Extract the (x, y) coordinate from the center of the cell holding the provided text.  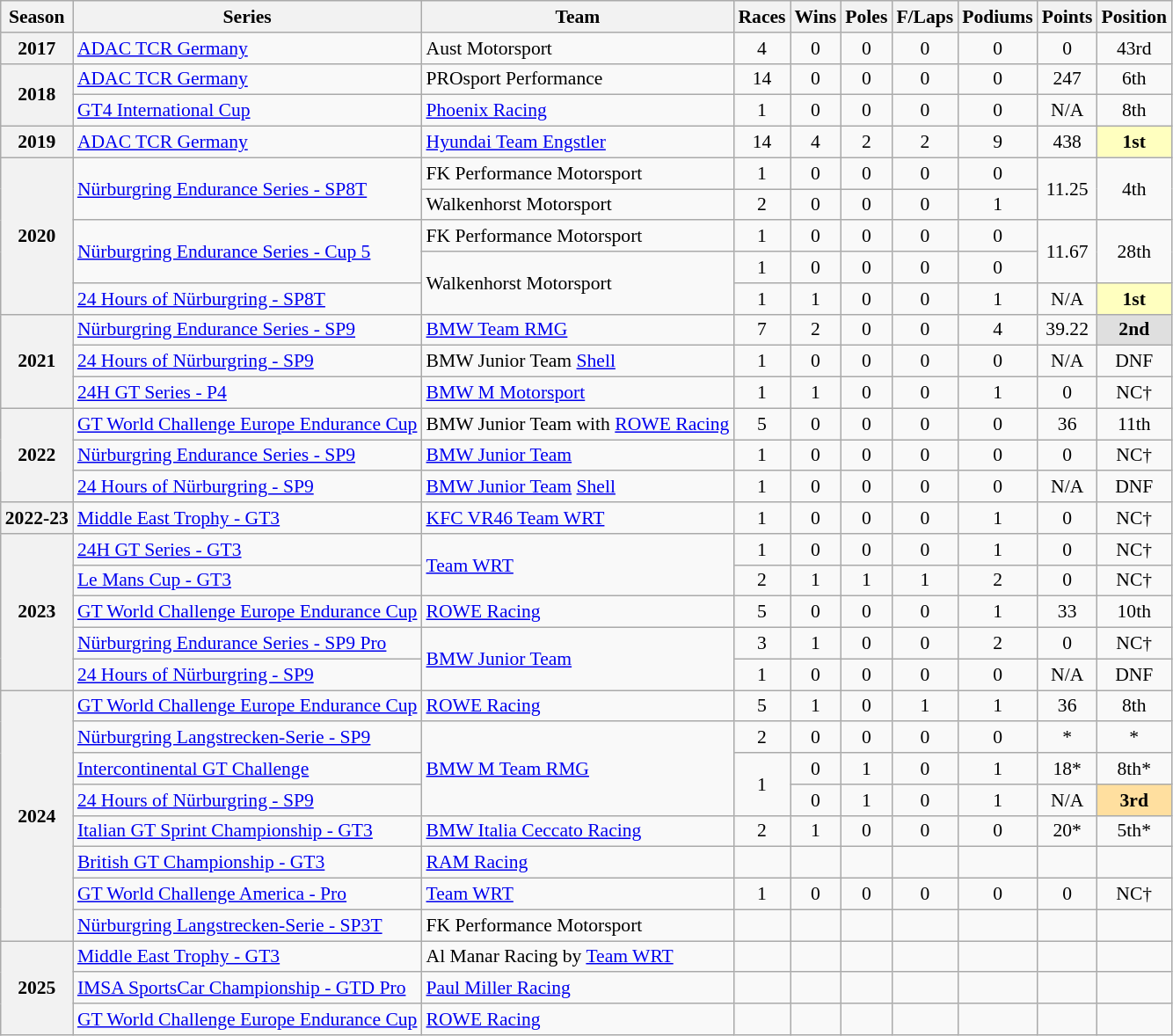
2024 (37, 816)
2018 (37, 95)
Poles (866, 17)
Al Manar Racing by Team WRT (577, 957)
39.22 (1067, 330)
GT4 International Cup (248, 111)
PROsport Performance (577, 79)
Nürburgring Endurance Series - SP8T (248, 188)
6th (1134, 79)
British GT Championship - GT3 (248, 863)
11.67 (1067, 252)
BMW Italia Ceccato Racing (577, 831)
Hyundai Team Engstler (577, 142)
BMW Team RMG (577, 330)
Paul Miller Racing (577, 989)
3rd (1134, 800)
Nürburgring Endurance Series - SP9 Pro (248, 644)
Position (1134, 17)
Nürburgring Langstrecken-Serie - SP9 (248, 738)
Season (37, 17)
Team (577, 17)
24H GT Series - P4 (248, 393)
Phoenix Racing (577, 111)
Nürburgring Langstrecken-Serie - SP3T (248, 925)
2020 (37, 236)
KFC VR46 Team WRT (577, 518)
5th* (1134, 831)
Intercontinental GT Challenge (248, 769)
28th (1134, 252)
Points (1067, 17)
Italian GT Sprint Championship - GT3 (248, 831)
24H GT Series - GT3 (248, 550)
3 (761, 644)
Series (248, 17)
4th (1134, 188)
33 (1067, 612)
2021 (37, 361)
2023 (37, 612)
Le Mans Cup - GT3 (248, 580)
Wins (816, 17)
8th* (1134, 769)
Races (761, 17)
2nd (1134, 330)
2019 (37, 142)
Nürburgring Endurance Series - Cup 5 (248, 252)
Podiums (997, 17)
2017 (37, 48)
RAM Racing (577, 863)
BMW Junior Team with ROWE Racing (577, 424)
247 (1067, 79)
20* (1067, 831)
2025 (37, 989)
2022 (37, 456)
F/Laps (925, 17)
43rd (1134, 48)
GT World Challenge America - Pro (248, 894)
Aust Motorsport (577, 48)
438 (1067, 142)
BMW M Motorsport (577, 393)
7 (761, 330)
2022-23 (37, 518)
11.25 (1067, 188)
11th (1134, 424)
10th (1134, 612)
BMW M Team RMG (577, 769)
IMSA SportsCar Championship - GTD Pro (248, 989)
18* (1067, 769)
9 (997, 142)
24 Hours of Nürburgring - SP8T (248, 299)
